Identify which cell holds the provided text, then report its [x, y] central coordinate. 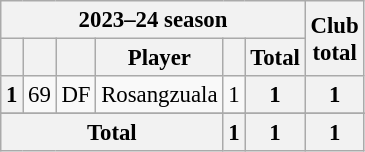
Clubtotal [334, 38]
Player [160, 58]
Rosangzuala [160, 95]
2023–24 season [153, 20]
DF [76, 95]
69 [40, 95]
